Find where the given text appears and provide that cell's center as (x, y) coordinate. 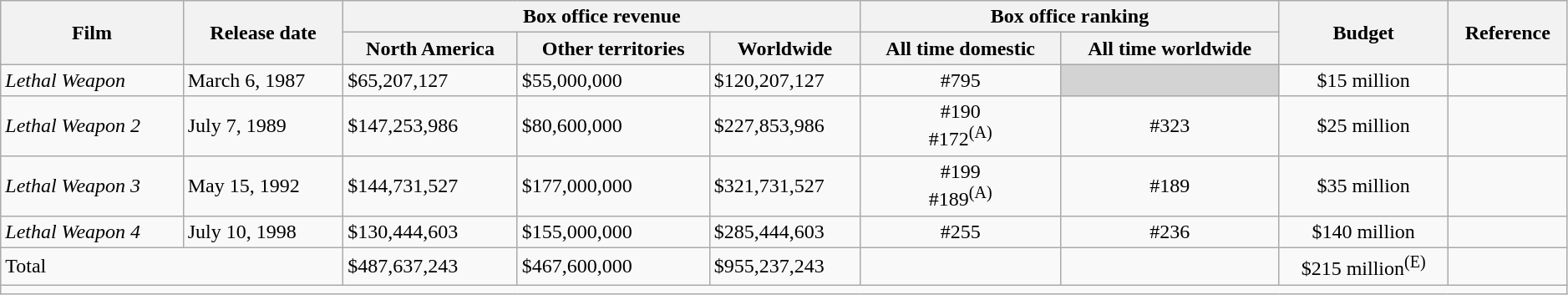
Other territories (613, 48)
Lethal Weapon 4 (92, 231)
May 15, 1992 (263, 186)
July 7, 1989 (263, 126)
$487,637,243 (430, 266)
$144,731,527 (430, 186)
#255 (961, 231)
All time worldwide (1170, 48)
Lethal Weapon 2 (92, 126)
Release date (263, 33)
$35 million (1363, 186)
$467,600,000 (613, 266)
$140 million (1363, 231)
$130,444,603 (430, 231)
$147,253,986 (430, 126)
$155,000,000 (613, 231)
$15 million (1363, 80)
$55,000,000 (613, 80)
#795 (961, 80)
$120,207,127 (785, 80)
$25 million (1363, 126)
North America (430, 48)
Worldwide (785, 48)
Box office ranking (1069, 17)
July 10, 1998 (263, 231)
Film (92, 33)
$65,207,127 (430, 80)
Box office revenue (601, 17)
$227,853,986 (785, 126)
$80,600,000 (613, 126)
#323 (1170, 126)
$321,731,527 (785, 186)
March 6, 1987 (263, 80)
$955,237,243 (785, 266)
#199 #189(A) (961, 186)
#236 (1170, 231)
#189 (1170, 186)
All time domestic (961, 48)
Total (172, 266)
$177,000,000 (613, 186)
Budget (1363, 33)
$215 million(E) (1363, 266)
Reference (1507, 33)
Lethal Weapon (92, 80)
Lethal Weapon 3 (92, 186)
#190 #172(A) (961, 126)
$285,444,603 (785, 231)
